Search for the cell housing the specified text and yield its [X, Y] center coordinate. 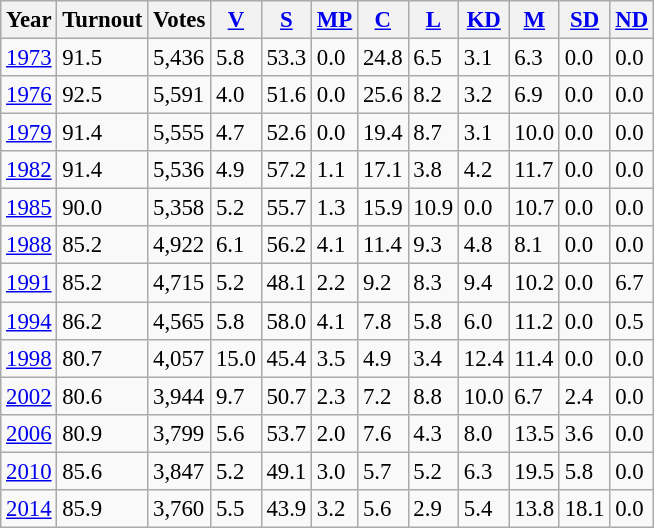
18.1 [584, 509]
8.2 [433, 95]
50.7 [286, 396]
3,944 [180, 396]
80.7 [102, 358]
10.7 [534, 208]
2002 [29, 396]
10.9 [433, 208]
1979 [29, 133]
L [433, 20]
4.2 [484, 170]
57.2 [286, 170]
10.2 [534, 283]
4,715 [180, 283]
ND [632, 20]
2.2 [335, 283]
7.6 [383, 433]
5,536 [180, 170]
SD [584, 20]
53.7 [286, 433]
1991 [29, 283]
5.4 [484, 509]
4,057 [180, 358]
51.6 [286, 95]
5,555 [180, 133]
1998 [29, 358]
9.7 [236, 396]
6.9 [534, 95]
11.2 [534, 321]
0.5 [632, 321]
5.5 [236, 509]
3,847 [180, 471]
12.4 [484, 358]
4,565 [180, 321]
56.2 [286, 245]
3.8 [433, 170]
3,760 [180, 509]
3.5 [335, 358]
5,436 [180, 58]
1988 [29, 245]
49.1 [286, 471]
80.9 [102, 433]
V [236, 20]
90.0 [102, 208]
1.1 [335, 170]
1973 [29, 58]
91.5 [102, 58]
8.1 [534, 245]
Turnout [102, 20]
15.0 [236, 358]
13.5 [534, 433]
13.8 [534, 509]
S [286, 20]
53.3 [286, 58]
58.0 [286, 321]
15.9 [383, 208]
2.9 [433, 509]
1994 [29, 321]
5.7 [383, 471]
5,358 [180, 208]
1985 [29, 208]
C [383, 20]
7.2 [383, 396]
4,922 [180, 245]
6.0 [484, 321]
6.1 [236, 245]
2.0 [335, 433]
19.5 [534, 471]
52.6 [286, 133]
3.6 [584, 433]
4.7 [236, 133]
3,799 [180, 433]
3.4 [433, 358]
45.4 [286, 358]
2010 [29, 471]
48.1 [286, 283]
8.3 [433, 283]
24.8 [383, 58]
8.7 [433, 133]
2.4 [584, 396]
1976 [29, 95]
9.2 [383, 283]
8.0 [484, 433]
92.5 [102, 95]
6.5 [433, 58]
85.9 [102, 509]
25.6 [383, 95]
2006 [29, 433]
17.1 [383, 170]
55.7 [286, 208]
2014 [29, 509]
8.8 [433, 396]
2.3 [335, 396]
9.3 [433, 245]
4.3 [433, 433]
86.2 [102, 321]
KD [484, 20]
19.4 [383, 133]
MP [335, 20]
3.0 [335, 471]
1982 [29, 170]
5,591 [180, 95]
Year [29, 20]
M [534, 20]
1.3 [335, 208]
80.6 [102, 396]
7.8 [383, 321]
85.6 [102, 471]
9.4 [484, 283]
4.0 [236, 95]
11.7 [534, 170]
4.8 [484, 245]
Votes [180, 20]
43.9 [286, 509]
